Output the [x, y] coordinate of the center of the cell containing the given text.  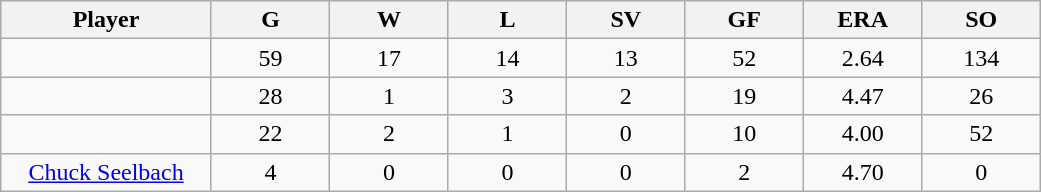
10 [744, 134]
14 [507, 58]
134 [982, 58]
4.70 [862, 172]
19 [744, 96]
3 [507, 96]
G [270, 20]
17 [389, 58]
L [507, 20]
SO [982, 20]
W [389, 20]
4 [270, 172]
26 [982, 96]
4.00 [862, 134]
28 [270, 96]
Chuck Seelbach [106, 172]
22 [270, 134]
4.47 [862, 96]
SV [626, 20]
13 [626, 58]
Player [106, 20]
GF [744, 20]
2.64 [862, 58]
59 [270, 58]
ERA [862, 20]
